Search for the cell housing the specified text and yield its [X, Y] center coordinate. 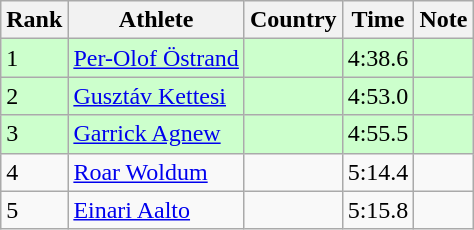
Time [378, 20]
Country [293, 20]
Athlete [156, 20]
4 [34, 172]
Gusztáv Kettesi [156, 96]
4:38.6 [378, 58]
Roar Woldum [156, 172]
Einari Aalto [156, 210]
Garrick Agnew [156, 134]
Rank [34, 20]
5:14.4 [378, 172]
Per-Olof Östrand [156, 58]
4:53.0 [378, 96]
3 [34, 134]
4:55.5 [378, 134]
2 [34, 96]
Note [444, 20]
5 [34, 210]
5:15.8 [378, 210]
1 [34, 58]
